Return the (x, y) coordinate for the center point of the cell that contains the specified text.  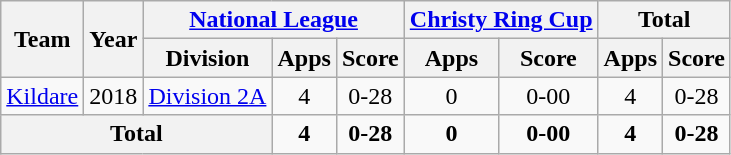
Division (208, 58)
Team (42, 39)
Christy Ring Cup (501, 20)
National League (274, 20)
Year (114, 39)
2018 (114, 96)
Division 2A (208, 96)
Kildare (42, 96)
